Search for the cell housing the specified text and yield its (x, y) center coordinate. 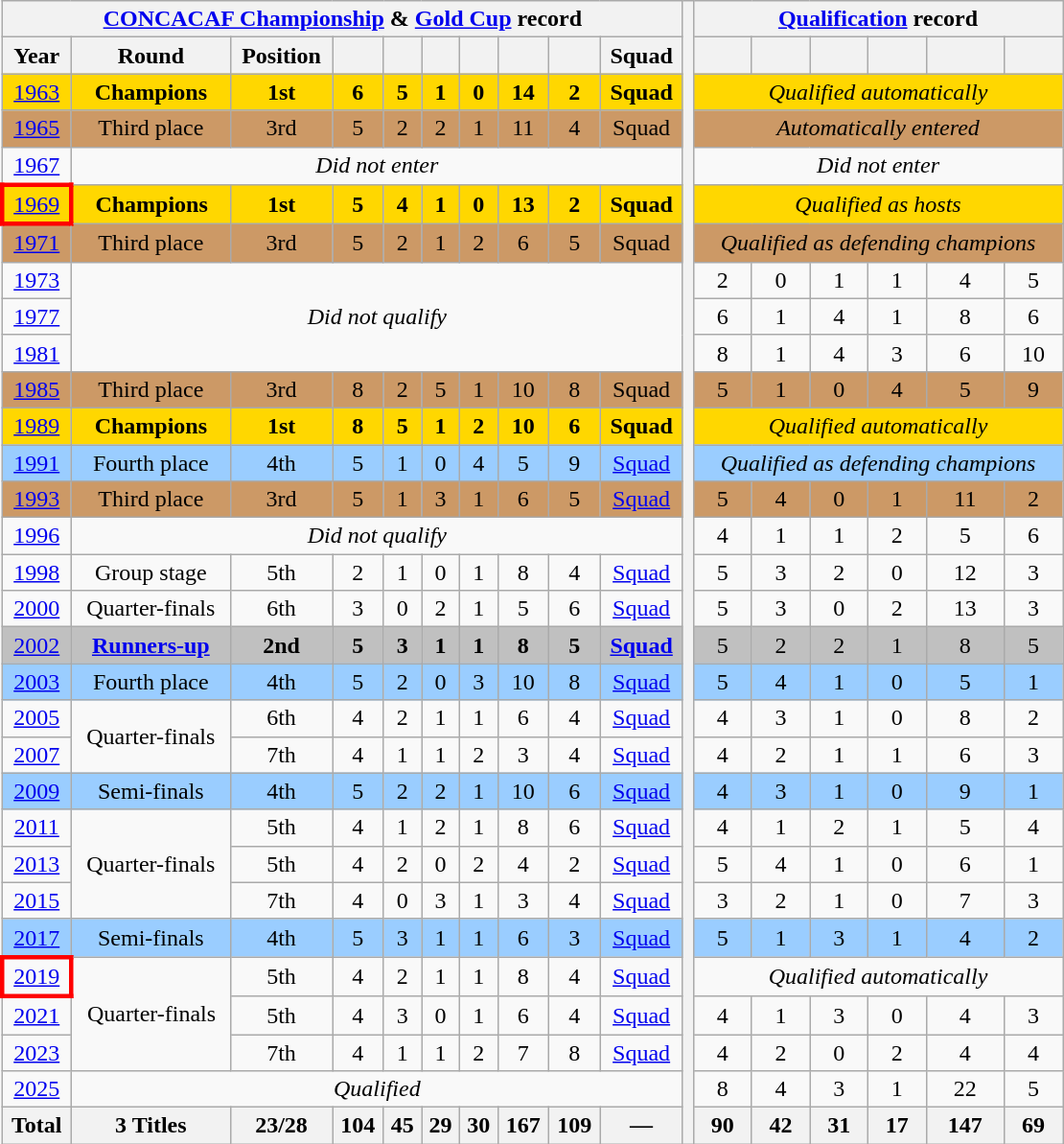
29 (441, 1126)
2nd (281, 645)
2021 (36, 1016)
104 (359, 1126)
Runners-up (150, 645)
69 (1033, 1126)
1989 (36, 426)
Automatically entered (878, 128)
1969 (36, 205)
14 (523, 92)
22 (964, 1089)
1965 (36, 128)
Qualified (377, 1089)
109 (573, 1126)
1996 (36, 536)
1981 (36, 353)
Round (150, 56)
2013 (36, 864)
2011 (36, 828)
1991 (36, 463)
3 Titles (150, 1126)
2003 (36, 682)
30 (478, 1126)
— (642, 1126)
2025 (36, 1089)
Position (281, 56)
2023 (36, 1052)
147 (964, 1126)
2019 (36, 976)
12 (964, 572)
90 (723, 1126)
1971 (36, 244)
Qualification record (878, 19)
Qualified as hosts (878, 205)
2017 (36, 938)
1993 (36, 500)
45 (403, 1126)
2002 (36, 645)
Total (36, 1126)
1998 (36, 572)
2005 (36, 718)
1963 (36, 92)
23/28 (281, 1126)
1985 (36, 389)
Year (36, 56)
2015 (36, 900)
2000 (36, 609)
31 (840, 1126)
1973 (36, 280)
167 (523, 1126)
CONCACAF Championship & Gold Cup record (342, 19)
1967 (36, 166)
2009 (36, 791)
17 (897, 1126)
Group stage (150, 572)
1977 (36, 316)
42 (780, 1126)
2007 (36, 755)
